Determine the (x, y) coordinate at the center of the cell enclosing the given text.  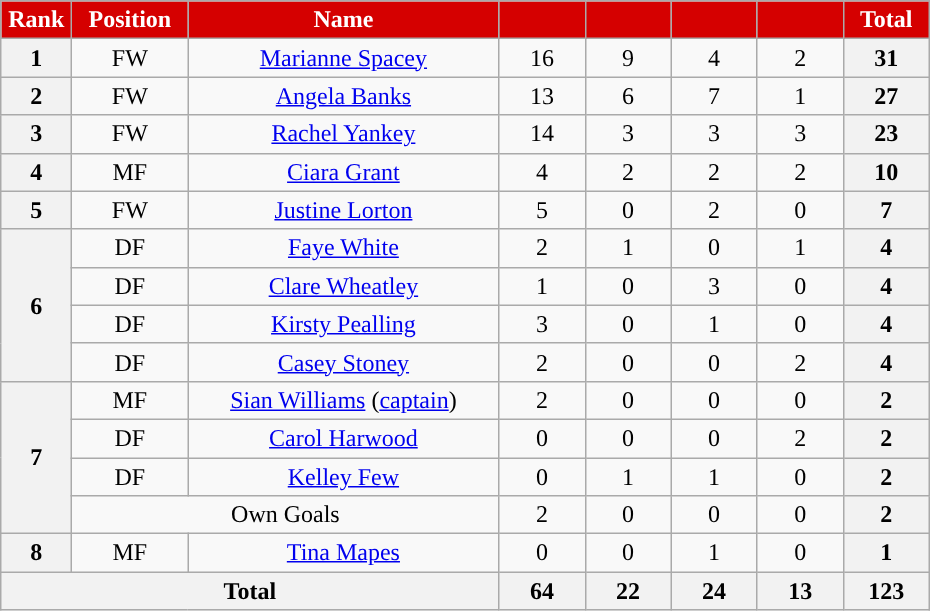
27 (886, 96)
Carol Harwood (344, 438)
Faye White (344, 248)
123 (886, 591)
Ciara Grant (344, 172)
Name (344, 20)
10 (886, 172)
8 (36, 553)
Position (130, 20)
Sian Williams (captain) (344, 400)
Own Goals (286, 515)
23 (886, 134)
Rank (36, 20)
9 (628, 58)
Angela Banks (344, 96)
14 (542, 134)
16 (542, 58)
Casey Stoney (344, 362)
Justine Lorton (344, 210)
24 (714, 591)
22 (628, 591)
Kelley Few (344, 477)
31 (886, 58)
64 (542, 591)
Marianne Spacey (344, 58)
Clare Wheatley (344, 286)
Tina Mapes (344, 553)
Rachel Yankey (344, 134)
Kirsty Pealling (344, 324)
